Capture the cell that displays the provided text and extract its (x, y) central coordinate. 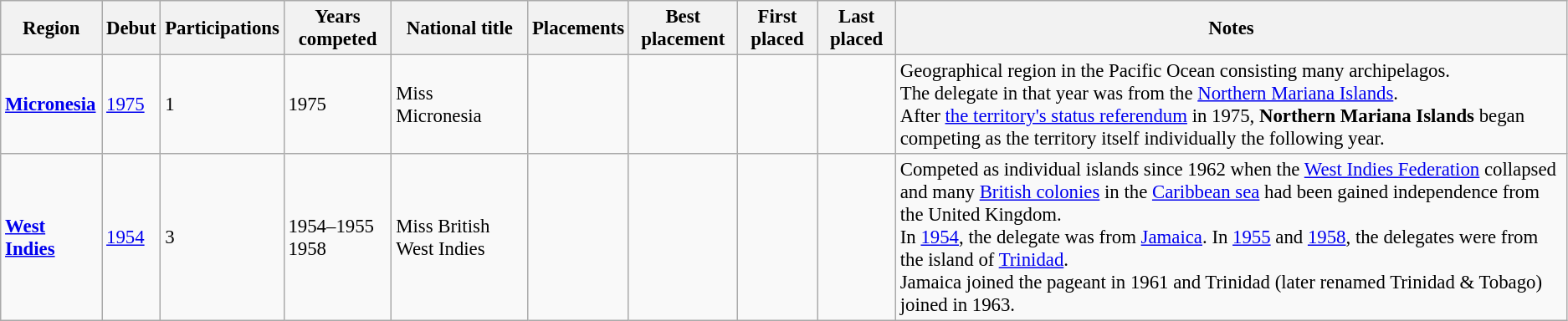
Region (52, 28)
National title (460, 28)
1954 (131, 237)
Debut (131, 28)
Participations (223, 28)
Notes (1231, 28)
Best placement (683, 28)
Years competed (338, 28)
West Indies (52, 237)
Miss Micronesia (460, 105)
Miss British West Indies (460, 237)
Micronesia (52, 105)
1954–19551958 (338, 237)
1 (223, 105)
Last placed (857, 28)
3 (223, 237)
Placements (579, 28)
First placed (776, 28)
